Pinpoint the cell where the given text exists, returning its (X, Y) midpoint coordinate. 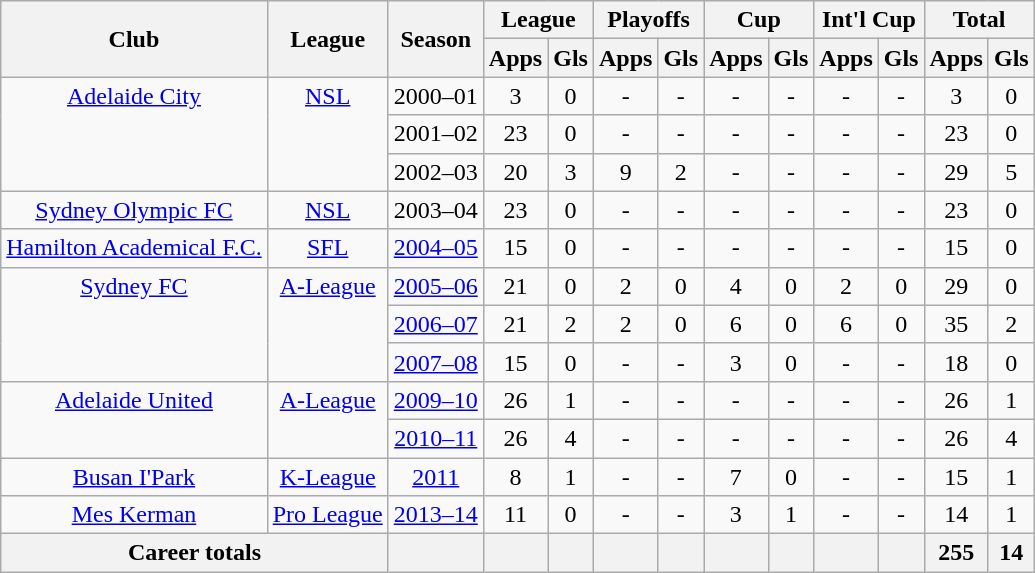
Mes Kerman (134, 515)
Busan I'Park (134, 477)
255 (956, 553)
2010–11 (436, 438)
2001–02 (436, 134)
Season (436, 39)
2011 (436, 477)
2000–01 (436, 96)
Sydney Olympic FC (134, 210)
2009–10 (436, 400)
20 (515, 172)
Sydney FC (134, 324)
2007–08 (436, 362)
2006–07 (436, 324)
Hamilton Academical F.C. (134, 248)
Int'l Cup (869, 20)
2004–05 (436, 248)
2002–03 (436, 172)
Club (134, 39)
Total (979, 20)
35 (956, 324)
Cup (759, 20)
9 (625, 172)
11 (515, 515)
2013–14 (436, 515)
SFL (328, 248)
K-League (328, 477)
8 (515, 477)
Career totals (194, 553)
Adelaide City (134, 134)
5 (1011, 172)
2003–04 (436, 210)
18 (956, 362)
Pro League (328, 515)
2005–06 (436, 286)
7 (736, 477)
Playoffs (648, 20)
Adelaide United (134, 419)
